From the cell containing the given text, extract its center point as [X, Y] coordinate. 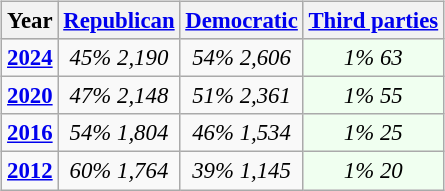
Democratic [242, 21]
1% 55 [373, 96]
39% 1,145 [242, 171]
54% 1,804 [119, 133]
2012 [30, 171]
54% 2,606 [242, 58]
1% 25 [373, 133]
45% 2,190 [119, 58]
51% 2,361 [242, 96]
1% 63 [373, 58]
60% 1,764 [119, 171]
Republican [119, 21]
Third parties [373, 21]
2016 [30, 133]
46% 1,534 [242, 133]
1% 20 [373, 171]
2020 [30, 96]
47% 2,148 [119, 96]
Year [30, 21]
2024 [30, 58]
